Identify which cell holds the provided text, then report its [X, Y] central coordinate. 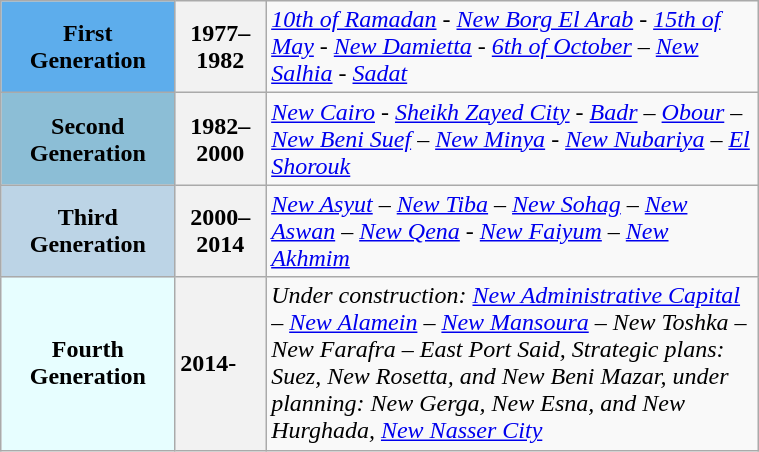
2014- [220, 364]
New Cairo - Sheikh Zayed City - Badr – Obour – New Beni Suef – New Minya - New Nubariya – El Shorouk [512, 139]
10th of Ramadan - New Borg El Arab - 15th of May - New Damietta - 6th of October – New Salhia - Sadat [512, 47]
1977–1982 [220, 47]
Third Generation [88, 231]
Second Generation [88, 139]
New Asyut – New Tiba – New Sohag – New Aswan – New Qena - New Faiyum – New Akhmim [512, 231]
Fourth Generation [88, 364]
First Generation [88, 47]
1982–2000 [220, 139]
2000–2014 [220, 231]
